Provide the (x, y) coordinate of the cell's center where the given text is located.  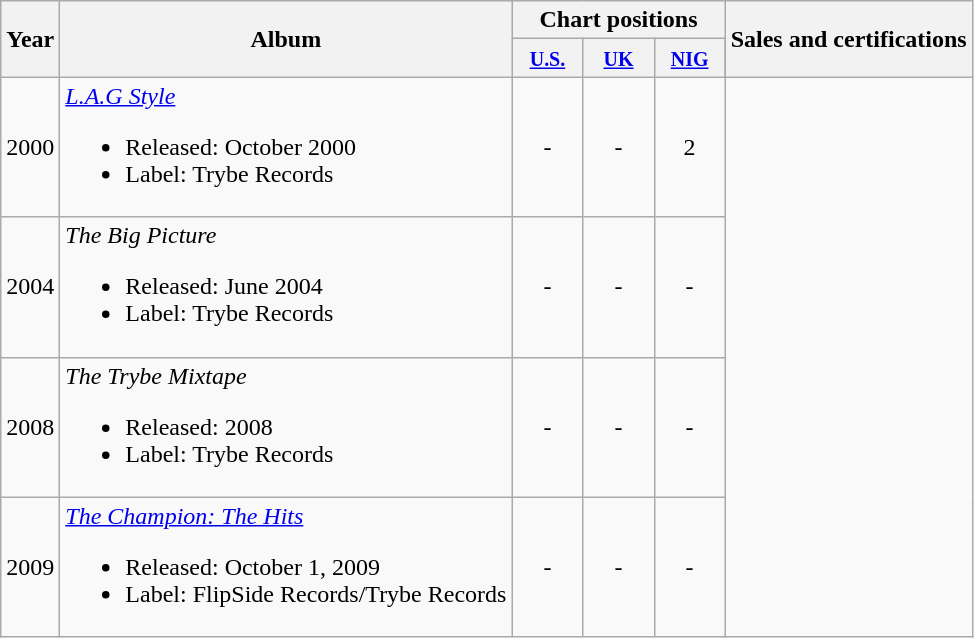
Chart positions (618, 20)
The Big PictureReleased: June 2004Label: Trybe Records (286, 287)
UK (618, 58)
2 (690, 147)
L.A.G StyleReleased: October 2000Label: Trybe Records (286, 147)
NIG (690, 58)
2009 (30, 567)
Album (286, 39)
2000 (30, 147)
2004 (30, 287)
The Champion: The HitsReleased: October 1, 2009Label: FlipSide Records/Trybe Records (286, 567)
U.S. (548, 58)
Sales and certifications (848, 39)
Year (30, 39)
The Trybe MixtapeReleased: 2008Label: Trybe Records (286, 427)
2008 (30, 427)
